Identify which cell holds the provided text, then report its [X, Y] central coordinate. 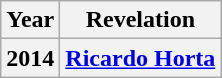
Year [30, 20]
Revelation [140, 20]
Ricardo Horta [140, 58]
2014 [30, 58]
